From the cell containing the given text, extract its center point as (X, Y) coordinate. 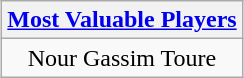
Most Valuable Players (122, 20)
Nour Gassim Toure (122, 58)
